Capture the cell that displays the provided text and extract its (x, y) central coordinate. 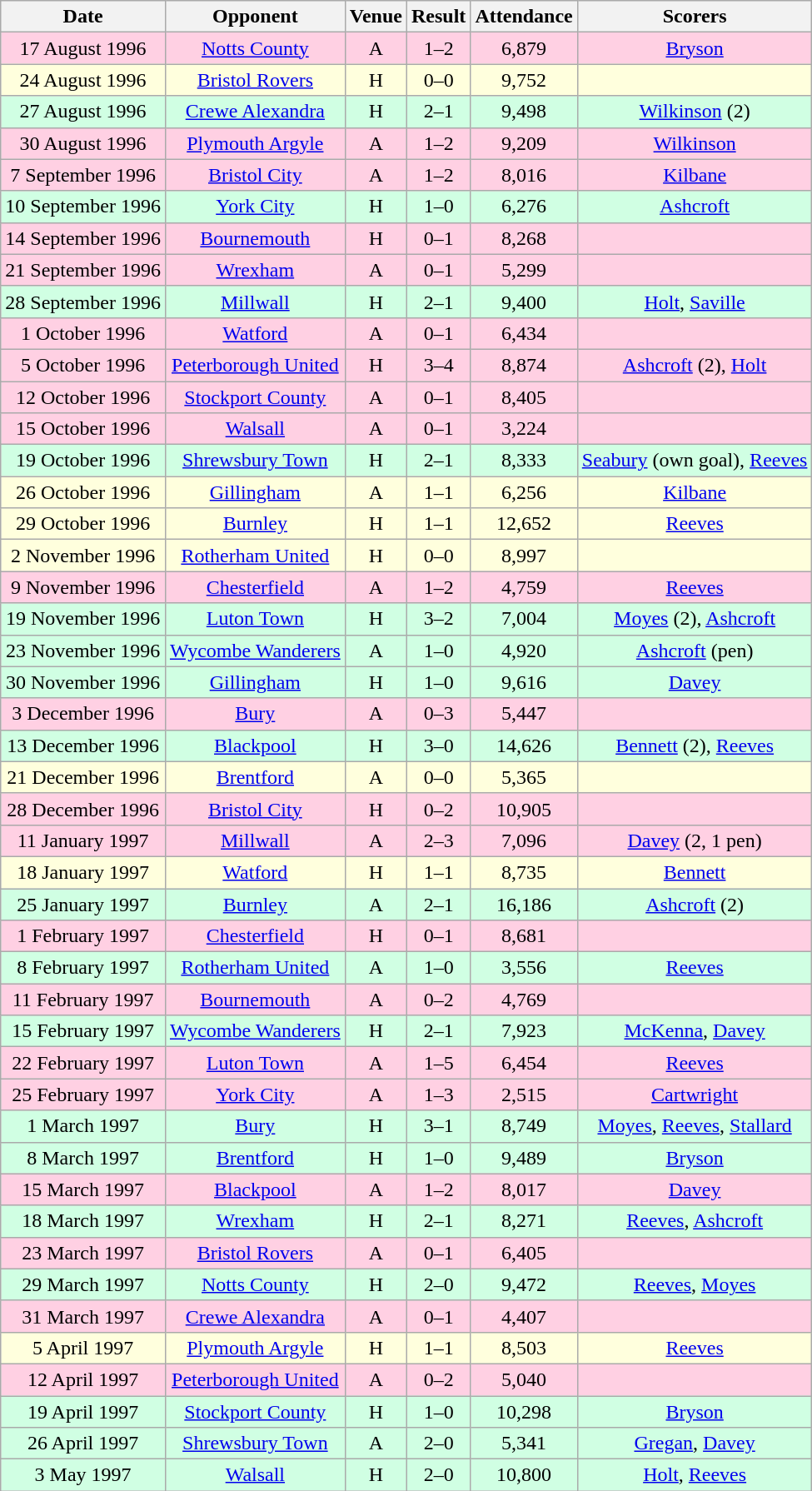
5 April 1997 (83, 1348)
25 January 1997 (83, 904)
18 January 1997 (83, 872)
27 August 1996 (83, 112)
7 September 1996 (83, 175)
3–4 (438, 365)
16,186 (524, 904)
Wilkinson (2) (695, 112)
26 October 1996 (83, 492)
Davey (2, 1 pen) (695, 840)
6,454 (524, 1063)
7,004 (524, 619)
17 August 1996 (83, 48)
30 August 1996 (83, 143)
12 October 1996 (83, 397)
Venue (376, 17)
1 February 1997 (83, 936)
McKenna, Davey (695, 1031)
5,299 (524, 270)
Moyes, Reeves, Stallard (695, 1126)
13 December 1996 (83, 745)
5,365 (524, 777)
Seabury (own goal), Reeves (695, 461)
2–3 (438, 840)
1–5 (438, 1063)
31 March 1997 (83, 1316)
9,489 (524, 1158)
1 March 1997 (83, 1126)
14,626 (524, 745)
8,874 (524, 365)
23 March 1997 (83, 1253)
1 October 1996 (83, 333)
5 October 1996 (83, 365)
8,405 (524, 397)
8 February 1997 (83, 968)
25 February 1997 (83, 1095)
3–2 (438, 619)
4,407 (524, 1316)
Ashcroft (695, 207)
3,224 (524, 429)
19 October 1996 (83, 461)
24 August 1996 (83, 80)
4,920 (524, 651)
21 September 1996 (83, 270)
15 February 1997 (83, 1031)
14 September 1996 (83, 238)
9,209 (524, 143)
0–3 (438, 714)
5,447 (524, 714)
Holt, Saville (695, 302)
Holt, Reeves (695, 1475)
Result (438, 17)
26 April 1997 (83, 1444)
Opponent (255, 17)
29 March 1997 (83, 1284)
15 March 1997 (83, 1189)
4,769 (524, 1000)
10,905 (524, 809)
10 September 1996 (83, 207)
8,268 (524, 238)
Moyes (2), Ashcroft (695, 619)
2 November 1996 (83, 556)
8,997 (524, 556)
Scorers (695, 17)
9,616 (524, 682)
Wilkinson (695, 143)
3,556 (524, 968)
8,681 (524, 936)
2,515 (524, 1095)
7,096 (524, 840)
3 May 1997 (83, 1475)
22 February 1997 (83, 1063)
Cartwright (695, 1095)
6,256 (524, 492)
5,040 (524, 1379)
Bennett (2), Reeves (695, 745)
30 November 1996 (83, 682)
8 March 1997 (83, 1158)
9,400 (524, 302)
8,333 (524, 461)
Attendance (524, 17)
Gregan, Davey (695, 1444)
Reeves, Moyes (695, 1284)
4,759 (524, 587)
6,276 (524, 207)
10,800 (524, 1475)
28 September 1996 (83, 302)
7,923 (524, 1031)
Ashcroft (2), Holt (695, 365)
21 December 1996 (83, 777)
8,503 (524, 1348)
Reeves, Ashcroft (695, 1221)
8,017 (524, 1189)
8,749 (524, 1126)
12,652 (524, 524)
29 October 1996 (83, 524)
11 January 1997 (83, 840)
15 October 1996 (83, 429)
9 November 1996 (83, 587)
8,016 (524, 175)
Ashcroft (2) (695, 904)
23 November 1996 (83, 651)
1–3 (438, 1095)
6,434 (524, 333)
8,271 (524, 1221)
3–0 (438, 745)
Bennett (695, 872)
19 November 1996 (83, 619)
6,879 (524, 48)
6,405 (524, 1253)
Ashcroft (pen) (695, 651)
19 April 1997 (83, 1412)
12 April 1997 (83, 1379)
5,341 (524, 1444)
8,735 (524, 872)
Date (83, 17)
3–1 (438, 1126)
9,752 (524, 80)
9,472 (524, 1284)
9,498 (524, 112)
11 February 1997 (83, 1000)
10,298 (524, 1412)
28 December 1996 (83, 809)
3 December 1996 (83, 714)
18 March 1997 (83, 1221)
